Determine the [x, y] coordinate at the center of the cell enclosing the given text.  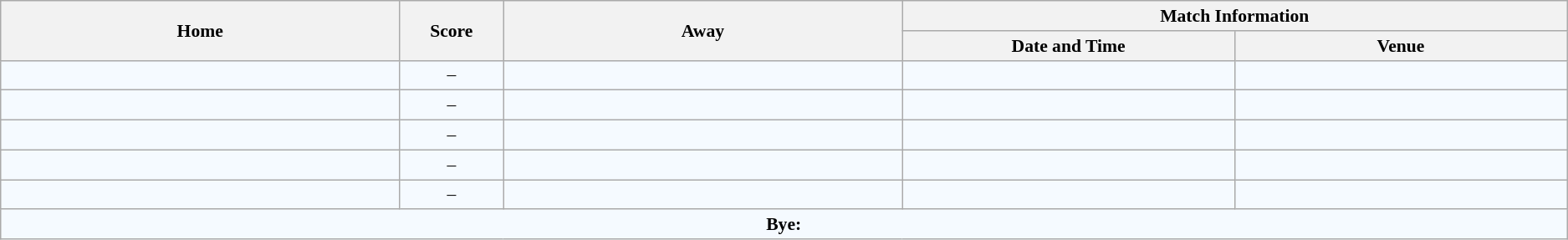
Date and Time [1069, 46]
Match Information [1234, 16]
Score [452, 30]
Bye: [784, 225]
Away [702, 30]
Venue [1400, 46]
Home [201, 30]
